Pinpoint the cell where the given text exists, returning its [X, Y] midpoint coordinate. 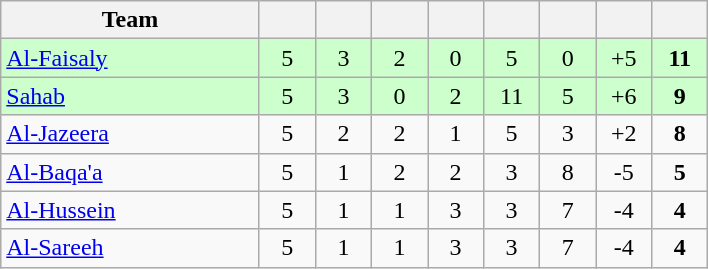
-5 [624, 172]
Al-Jazeera [130, 134]
+5 [624, 58]
Al-Hussein [130, 210]
Al-Baqa'a [130, 172]
Al-Sareeh [130, 248]
Al-Faisaly [130, 58]
Sahab [130, 96]
Team [130, 20]
+2 [624, 134]
9 [680, 96]
+6 [624, 96]
